Detect which cell encompasses the target text, then output its [X, Y] center coordinate. 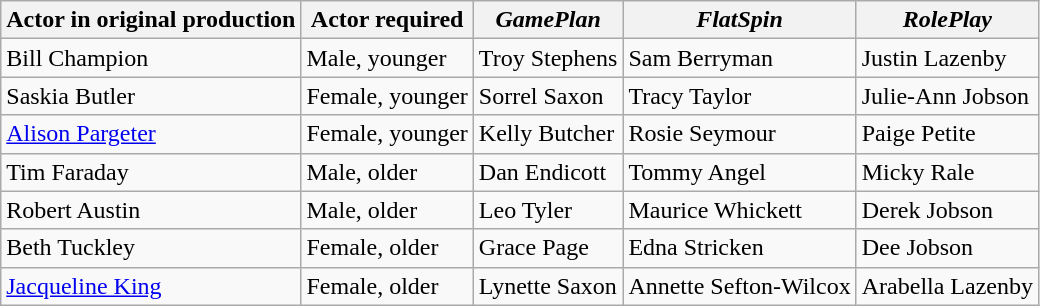
Bill Champion [151, 58]
Tommy Angel [740, 172]
Actor required [387, 20]
Dan Endicott [548, 172]
Saskia Butler [151, 96]
Grace Page [548, 248]
Kelly Butcher [548, 134]
Lynette Saxon [548, 286]
GamePlan [548, 20]
Troy Stephens [548, 58]
Jacqueline King [151, 286]
FlatSpin [740, 20]
Leo Tyler [548, 210]
Julie-Ann Jobson [947, 96]
Micky Rale [947, 172]
Beth Tuckley [151, 248]
Alison Pargeter [151, 134]
Justin Lazenby [947, 58]
Annette Sefton-Wilcox [740, 286]
Rosie Seymour [740, 134]
Dee Jobson [947, 248]
Edna Stricken [740, 248]
Tim Faraday [151, 172]
Robert Austin [151, 210]
Tracy Taylor [740, 96]
Sam Berryman [740, 58]
Derek Jobson [947, 210]
RolePlay [947, 20]
Male, younger [387, 58]
Arabella Lazenby [947, 286]
Maurice Whickett [740, 210]
Sorrel Saxon [548, 96]
Actor in original production [151, 20]
Paige Petite [947, 134]
